From the cell containing the given text, extract its center point as [X, Y] coordinate. 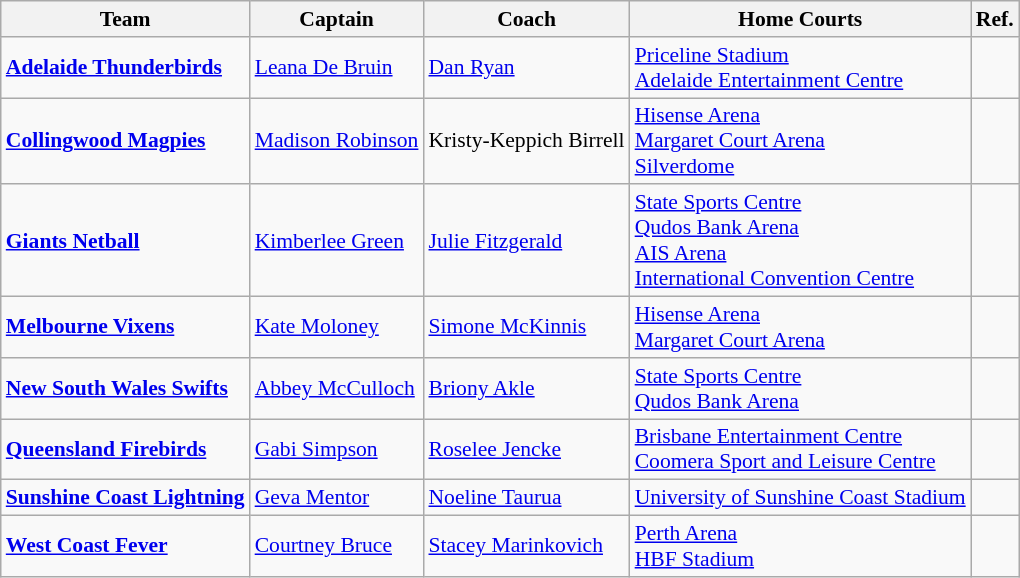
Julie Fitzgerald [526, 241]
Ref. [995, 19]
Courtney Bruce [337, 546]
University of Sunshine Coast Stadium [800, 498]
Perth ArenaHBF Stadium [800, 546]
Hisense ArenaMargaret Court ArenaSilverdome [800, 142]
Dan Ryan [526, 68]
Abbey McCulloch [337, 388]
Team [126, 19]
Leana De Bruin [337, 68]
Hisense ArenaMargaret Court Arena [800, 328]
Priceline StadiumAdelaide Entertainment Centre [800, 68]
Melbourne Vixens [126, 328]
New South Wales Swifts [126, 388]
Gabi Simpson [337, 450]
West Coast Fever [126, 546]
Kimberlee Green [337, 241]
Home Courts [800, 19]
Madison Robinson [337, 142]
Kate Moloney [337, 328]
Queensland Firebirds [126, 450]
Geva Mentor [337, 498]
Sunshine Coast Lightning [126, 498]
Giants Netball [126, 241]
Kristy-Keppich Birrell [526, 142]
Coach [526, 19]
Roselee Jencke [526, 450]
State Sports CentreQudos Bank ArenaAIS ArenaInternational Convention Centre [800, 241]
Simone McKinnis [526, 328]
Noeline Taurua [526, 498]
Brisbane Entertainment CentreCoomera Sport and Leisure Centre [800, 450]
Adelaide Thunderbirds [126, 68]
Collingwood Magpies [126, 142]
Stacey Marinkovich [526, 546]
Captain [337, 19]
State Sports CentreQudos Bank Arena [800, 388]
Briony Akle [526, 388]
